Pinpoint the cell where the given text exists, returning its [x, y] midpoint coordinate. 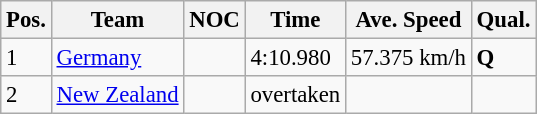
New Zealand [118, 95]
57.375 km/h [409, 58]
Qual. [503, 20]
Pos. [26, 20]
2 [26, 95]
Ave. Speed [409, 20]
4:10.980 [295, 58]
overtaken [295, 95]
Germany [118, 58]
NOC [214, 20]
1 [26, 58]
Team [118, 20]
Q [503, 58]
Time [295, 20]
